Pinpoint the cell where the given text exists, returning its [X, Y] midpoint coordinate. 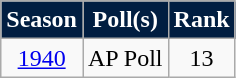
Rank [202, 20]
13 [202, 58]
1940 [42, 58]
Poll(s) [125, 20]
Season [42, 20]
AP Poll [125, 58]
